Provide the (X, Y) coordinate of the cell's center where the given text is located.  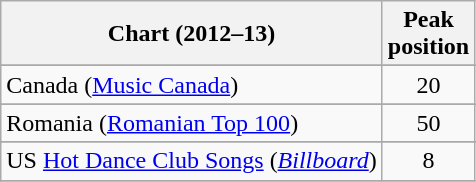
20 (428, 85)
Peakposition (428, 34)
Canada (Music Canada) (192, 85)
50 (428, 123)
US Hot Dance Club Songs (Billboard) (192, 161)
8 (428, 161)
Romania (Romanian Top 100) (192, 123)
Chart (2012–13) (192, 34)
